For the text-containing cell, return its midpoint in [X, Y] coordinate format. 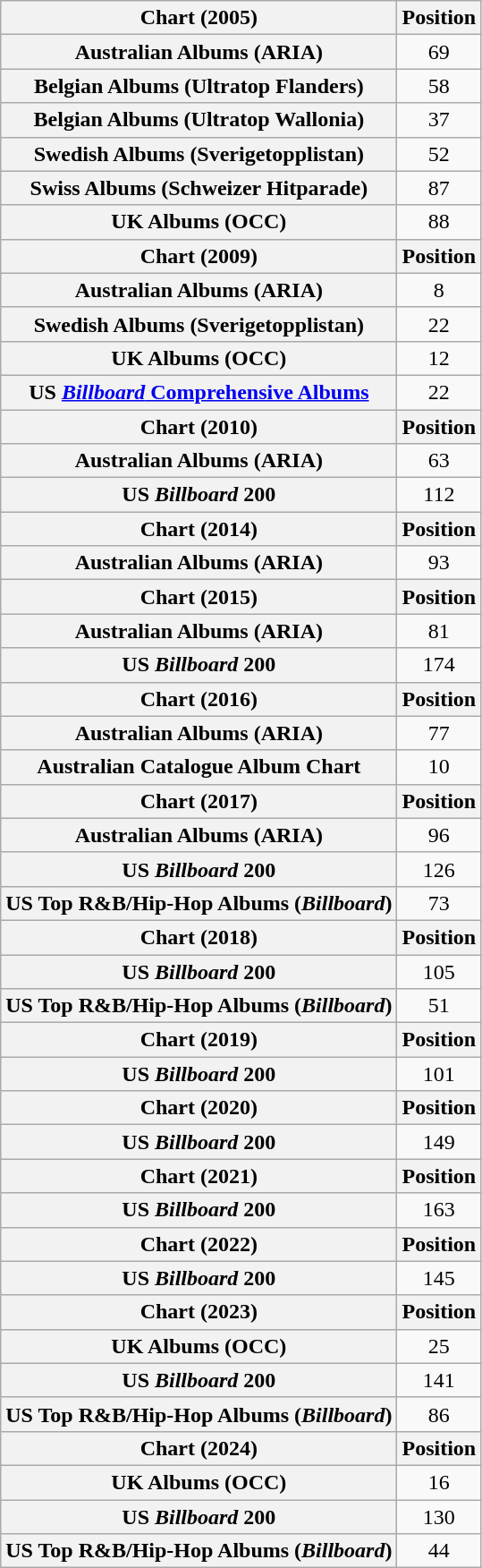
52 [439, 154]
Belgian Albums (Ultratop Flanders) [199, 86]
86 [439, 1414]
Chart (2024) [199, 1448]
Chart (2015) [199, 597]
Chart (2014) [199, 529]
51 [439, 1006]
8 [439, 290]
Chart (2009) [199, 256]
101 [439, 1074]
81 [439, 631]
Australian Catalogue Album Chart [199, 767]
16 [439, 1482]
Belgian Albums (Ultratop Wallonia) [199, 120]
88 [439, 222]
73 [439, 903]
69 [439, 52]
Chart (2021) [199, 1176]
130 [439, 1517]
174 [439, 665]
25 [439, 1346]
12 [439, 358]
Chart (2020) [199, 1108]
93 [439, 563]
Chart (2016) [199, 699]
Chart (2005) [199, 18]
Chart (2023) [199, 1312]
Swiss Albums (Schweizer Hitparade) [199, 188]
Chart (2017) [199, 801]
112 [439, 495]
105 [439, 971]
58 [439, 86]
77 [439, 733]
96 [439, 835]
Chart (2018) [199, 937]
Chart (2010) [199, 427]
145 [439, 1278]
Chart (2022) [199, 1244]
141 [439, 1380]
37 [439, 120]
10 [439, 767]
149 [439, 1142]
63 [439, 461]
44 [439, 1551]
US Billboard Comprehensive Albums [199, 392]
163 [439, 1210]
Chart (2019) [199, 1040]
126 [439, 869]
87 [439, 188]
